For the text-containing cell, return its midpoint in (x, y) coordinate format. 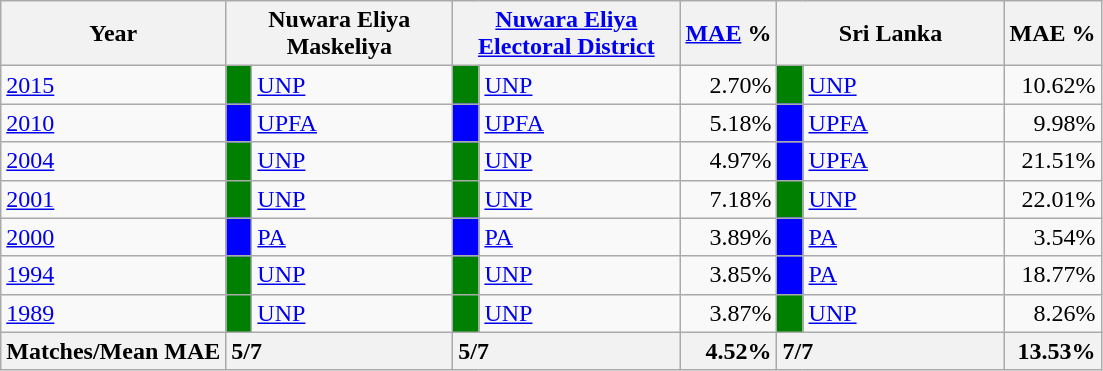
2010 (114, 123)
2015 (114, 85)
1994 (114, 275)
Sri Lanka (890, 34)
5.18% (728, 123)
3.85% (728, 275)
18.77% (1052, 275)
1989 (114, 313)
2004 (114, 161)
10.62% (1052, 85)
4.52% (728, 351)
21.51% (1052, 161)
3.54% (1052, 237)
2001 (114, 199)
13.53% (1052, 351)
7/7 (890, 351)
9.98% (1052, 123)
Nuwara Eliya Maskeliya (340, 34)
Year (114, 34)
Matches/Mean MAE (114, 351)
Nuwara Eliya Electoral District (566, 34)
22.01% (1052, 199)
3.89% (728, 237)
2000 (114, 237)
3.87% (728, 313)
7.18% (728, 199)
2.70% (728, 85)
8.26% (1052, 313)
4.97% (728, 161)
